Scan for the cell matching the given text and deliver its (x, y) coordinate at center. 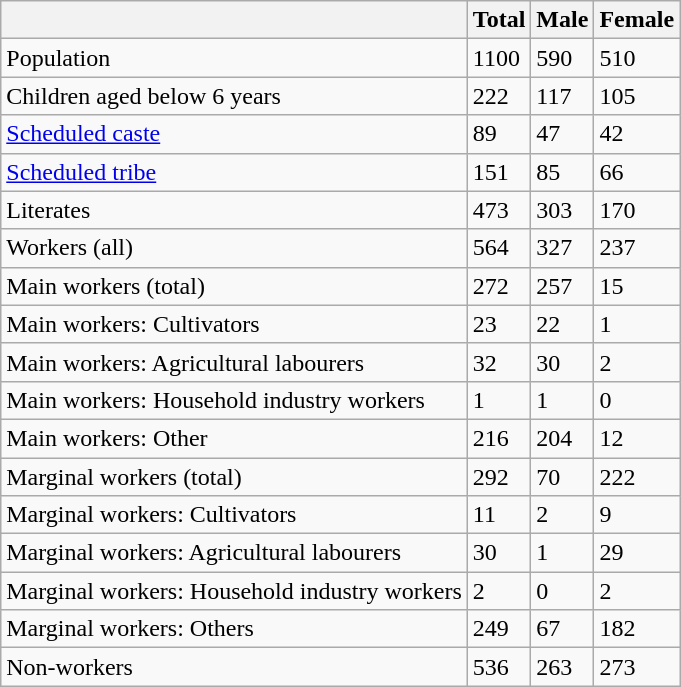
327 (562, 248)
32 (499, 362)
Total (499, 20)
292 (499, 477)
Marginal workers: Agricultural labourers (234, 553)
42 (637, 134)
67 (562, 629)
22 (562, 324)
Main workers: Other (234, 438)
Scheduled tribe (234, 172)
Main workers: Household industry workers (234, 400)
Female (637, 20)
Literates (234, 210)
Marginal workers: Cultivators (234, 515)
263 (562, 667)
249 (499, 629)
47 (562, 134)
473 (499, 210)
9 (637, 515)
Scheduled caste (234, 134)
Marginal workers: Household industry workers (234, 591)
Marginal workers (total) (234, 477)
85 (562, 172)
70 (562, 477)
Marginal workers: Others (234, 629)
590 (562, 58)
Main workers: Cultivators (234, 324)
Main workers (total) (234, 286)
Population (234, 58)
257 (562, 286)
182 (637, 629)
204 (562, 438)
273 (637, 667)
Non-workers (234, 667)
11 (499, 515)
23 (499, 324)
272 (499, 286)
Children aged below 6 years (234, 96)
170 (637, 210)
12 (637, 438)
151 (499, 172)
536 (499, 667)
29 (637, 553)
66 (637, 172)
15 (637, 286)
216 (499, 438)
Main workers: Agricultural labourers (234, 362)
510 (637, 58)
105 (637, 96)
Workers (all) (234, 248)
237 (637, 248)
303 (562, 210)
1100 (499, 58)
117 (562, 96)
Male (562, 20)
89 (499, 134)
564 (499, 248)
